Return the [x, y] coordinate for the center point of the cell that contains the specified text.  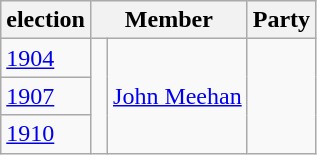
John Meehan [178, 96]
election [46, 20]
1907 [46, 96]
1904 [46, 58]
Member [168, 20]
1910 [46, 134]
Party [281, 20]
